Search for the cell housing the specified text and yield its (X, Y) center coordinate. 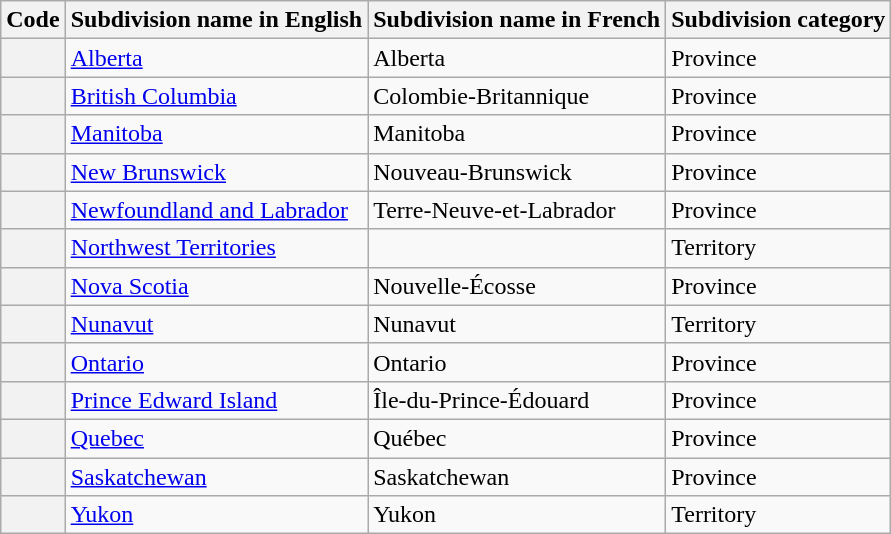
New Brunswick (216, 172)
British Columbia (216, 96)
Subdivision name in French (517, 20)
Colombie-Britannique (517, 96)
Subdivision category (778, 20)
Subdivision name in English (216, 20)
Île-du-Prince-Édouard (517, 400)
Code (33, 20)
Terre-Neuve-et-Labrador (517, 210)
Nouvelle-Écosse (517, 286)
Nouveau-Brunswick (517, 172)
Nova Scotia (216, 286)
Northwest Territories (216, 248)
Quebec (216, 438)
Québec (517, 438)
Newfoundland and Labrador (216, 210)
Prince Edward Island (216, 400)
